Return the (X, Y) coordinate for the center point of the cell that contains the specified text.  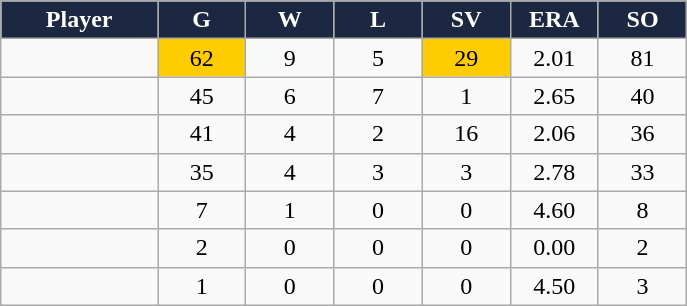
16 (466, 134)
36 (642, 134)
4.60 (554, 210)
SO (642, 20)
SV (466, 20)
40 (642, 96)
L (378, 20)
5 (378, 58)
W (290, 20)
45 (202, 96)
9 (290, 58)
8 (642, 210)
4.50 (554, 286)
29 (466, 58)
2.78 (554, 172)
6 (290, 96)
0.00 (554, 248)
62 (202, 58)
81 (642, 58)
Player (80, 20)
2.65 (554, 96)
2.01 (554, 58)
G (202, 20)
33 (642, 172)
35 (202, 172)
41 (202, 134)
2.06 (554, 134)
ERA (554, 20)
